Pinpoint the cell where the given text exists, returning its (X, Y) midpoint coordinate. 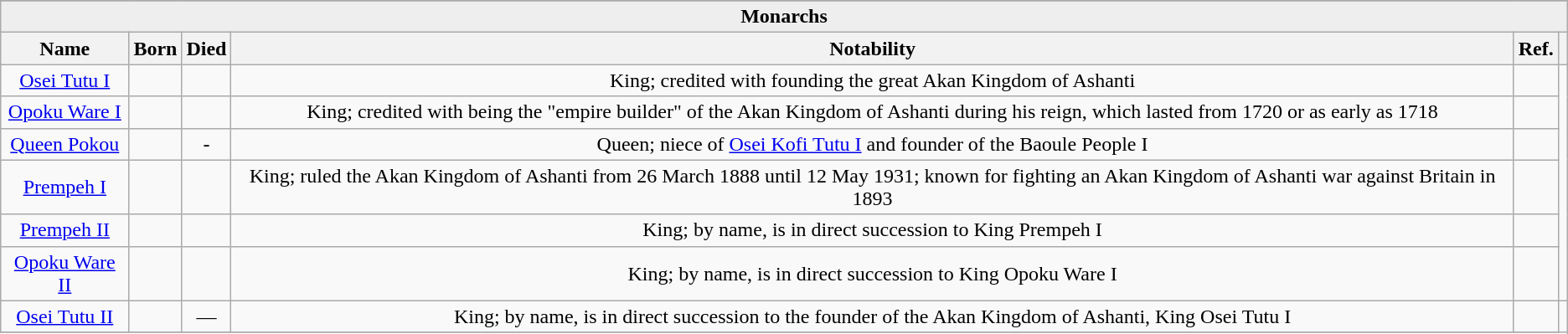
Opoku Ware I (65, 112)
King; by name, is in direct succession to King Prempeh I (873, 230)
Queen Pokou (65, 144)
Prempeh I (65, 188)
King; credited with founding the great Akan Kingdom of Ashanti (873, 80)
King; by name, is in direct succession to the founder of the Akan Kingdom of Ashanti, King Osei Tutu I (873, 316)
King; credited with being the "empire builder" of the Akan Kingdom of Ashanti during his reign, which lasted from 1720 or as early as 1718 (873, 112)
Opoku Ware II (65, 273)
Osei Tutu II (65, 316)
Name (65, 49)
— (206, 316)
Ref. (1536, 49)
Queen; niece of Osei Kofi Tutu I and founder of the Baoule People I (873, 144)
Osei Tutu I (65, 80)
- (206, 144)
Notability (873, 49)
Prempeh II (65, 230)
Monarchs (784, 17)
King; by name, is in direct succession to King Opoku Ware I (873, 273)
Died (206, 49)
Born (156, 49)
